Provide the (x, y) coordinate of the cell's center where the given text is located.  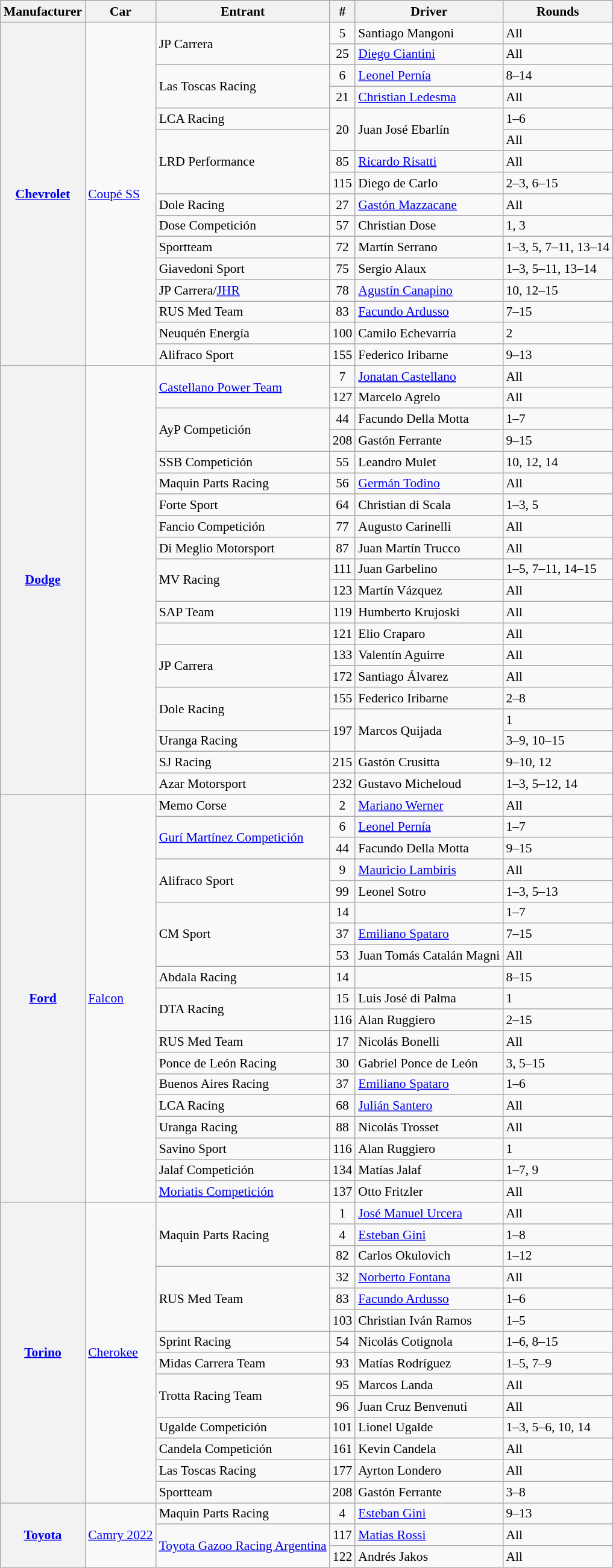
78 (342, 290)
Kevin Candela (429, 1449)
Jalaf Competición (243, 1170)
75 (342, 269)
Santiago Álvarez (429, 677)
1, 3 (558, 226)
111 (342, 569)
10, 12, 14 (558, 462)
SJ Racing (243, 763)
215 (342, 763)
Chevrolet (43, 194)
Norberto Fontana (429, 1278)
Coupé SS (121, 194)
Trotta Racing Team (243, 1395)
9 (342, 870)
Diego de Carlo (429, 183)
Gastón Crusitta (429, 763)
Ugalde Competición (243, 1428)
10, 12–15 (558, 290)
Andrés Jakos (429, 1557)
Martín Serrano (429, 248)
José Manuel Urcera (429, 1213)
Christian Dose (429, 226)
3, 5–15 (558, 1063)
Nicolás Bonelli (429, 1042)
96 (342, 1407)
197 (342, 730)
Agustín Canapino (429, 290)
Ford (43, 999)
Juan Cruz Benvenuti (429, 1407)
72 (342, 248)
2–8 (558, 698)
Valentín Aguirre (429, 655)
Germán Todino (429, 484)
MV Racing (243, 579)
LRD Performance (243, 161)
Matías Rodríguez (429, 1364)
232 (342, 784)
Giavedoni Sport (243, 269)
Candela Competición (243, 1449)
8–14 (558, 76)
Christian Iván Ramos (429, 1320)
# (342, 11)
122 (342, 1557)
Entrant (243, 11)
Carlos Okulovich (429, 1256)
Memo Corse (243, 805)
Castellano Power Team (243, 387)
Dodge (43, 580)
Rounds (558, 11)
Moriatis Competición (243, 1192)
95 (342, 1385)
77 (342, 526)
Sergio Alaux (429, 269)
Marcelo Agrelo (429, 398)
57 (342, 226)
Gabriel Ponce de León (429, 1063)
1–5, 7–11, 14–15 (558, 569)
32 (342, 1278)
Leonel Sotro (429, 892)
Sprint Racing (243, 1342)
30 (342, 1063)
20 (342, 129)
Elio Craparo (429, 634)
93 (342, 1364)
121 (342, 634)
Manufacturer (43, 11)
Juan Tomás Catalán Magni (429, 956)
1–3, 5–12, 14 (558, 784)
Ayrton Londero (429, 1471)
119 (342, 613)
Camilo Echevarría (429, 334)
2–3, 6–15 (558, 183)
1–5 (558, 1320)
Buenos Aires Racing (243, 1084)
1–3, 5–11, 13–14 (558, 269)
85 (342, 162)
161 (342, 1449)
Lionel Ugalde (429, 1428)
103 (342, 1320)
99 (342, 892)
1–7, 9 (558, 1170)
Matías Jalaf (429, 1170)
Luis José di Palma (429, 999)
Juan Garbelino (429, 569)
Nicolás Trosset (429, 1128)
Marcos Landa (429, 1385)
100 (342, 334)
Ponce de León Racing (243, 1063)
Ricardo Risatti (429, 162)
Cherokee (121, 1353)
1–6, 8–15 (558, 1342)
SAP Team (243, 613)
64 (342, 505)
Azar Motorsport (243, 784)
2–15 (558, 1020)
1–3, 5, 7–11, 13–14 (558, 248)
82 (342, 1256)
Forte Sport (243, 505)
Gurí Martínez Competición (243, 837)
117 (342, 1535)
134 (342, 1170)
Camry 2022 (121, 1535)
Car (121, 11)
123 (342, 591)
177 (342, 1471)
55 (342, 462)
Leandro Mulet (429, 462)
Martín Vázquez (429, 591)
Di Meglio Motorsport (243, 548)
Nicolás Cotignola (429, 1342)
68 (342, 1106)
Mauricio Lambiris (429, 870)
Marcos Quijada (429, 730)
1–3, 5–6, 10, 14 (558, 1428)
27 (342, 205)
54 (342, 1342)
Christian Ledesma (429, 98)
21 (342, 98)
1–3, 5–13 (558, 892)
137 (342, 1192)
88 (342, 1128)
Juan José Ebarlín (429, 129)
3–8 (558, 1492)
Matías Rossi (429, 1535)
15 (342, 999)
87 (342, 548)
Toyota Gazoo Racing Argentina (243, 1546)
Gastón Mazzacane (429, 205)
8–15 (558, 977)
Savino Sport (243, 1149)
Fancio Competición (243, 526)
Abdala Racing (243, 977)
AyP Competición (243, 430)
Otto Fritzler (429, 1192)
Augusto Carinelli (429, 526)
101 (342, 1428)
Toyota (43, 1535)
115 (342, 183)
Diego Ciantini (429, 54)
1–5, 7–9 (558, 1364)
Jonatan Castellano (429, 376)
Neuquén Energía (243, 334)
Torino (43, 1353)
SSB Competición (243, 462)
3–9, 10–15 (558, 741)
Gustavo Micheloud (429, 784)
5 (342, 33)
Humberto Krujoski (429, 613)
25 (342, 54)
172 (342, 677)
Driver (429, 11)
Midas Carrera Team (243, 1364)
Mariano Werner (429, 805)
1–8 (558, 1235)
JP Carrera/JHR (243, 290)
Dose Competición (243, 226)
127 (342, 398)
56 (342, 484)
1–12 (558, 1256)
Julián Santero (429, 1106)
9–10, 12 (558, 763)
Juan Martín Trucco (429, 548)
Falcon (121, 999)
DTA Racing (243, 1010)
133 (342, 655)
53 (342, 956)
Christian di Scala (429, 505)
Santiago Mangoni (429, 33)
17 (342, 1042)
CM Sport (243, 934)
7 (342, 376)
1–3, 5 (558, 505)
